Capture the cell that displays the provided text and extract its (x, y) central coordinate. 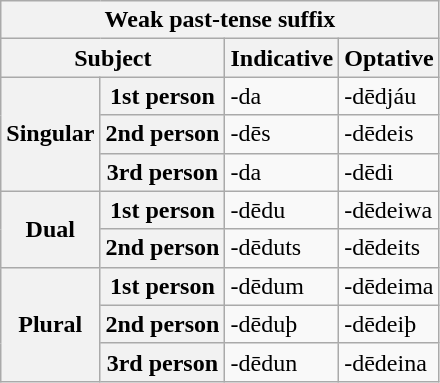
-dēduþ (282, 324)
Optative (389, 58)
-dēdeima (389, 286)
-dēduts (282, 248)
-dēdi (389, 172)
-dēs (282, 134)
-dēdeits (389, 248)
Subject (113, 58)
Dual (50, 229)
-dēdjáu (389, 96)
Plural (50, 324)
Weak past-tense suffix (220, 20)
-dēdun (282, 362)
-dēdeiwa (389, 210)
-dēdeis (389, 134)
-dēdeiþ (389, 324)
-dēdu (282, 210)
Indicative (282, 58)
Singular (50, 134)
-dēdeina (389, 362)
-dēdum (282, 286)
